Identify which cell holds the provided text, then report its [x, y] central coordinate. 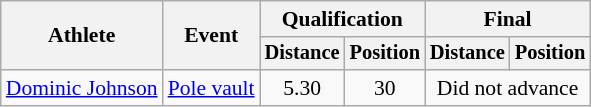
Event [212, 36]
30 [385, 88]
Pole vault [212, 88]
Final [508, 19]
Dominic Johnson [82, 88]
Qualification [342, 19]
5.30 [302, 88]
Athlete [82, 36]
Did not advance [508, 88]
